Find where the given text appears and provide that cell's center as [X, Y] coordinate. 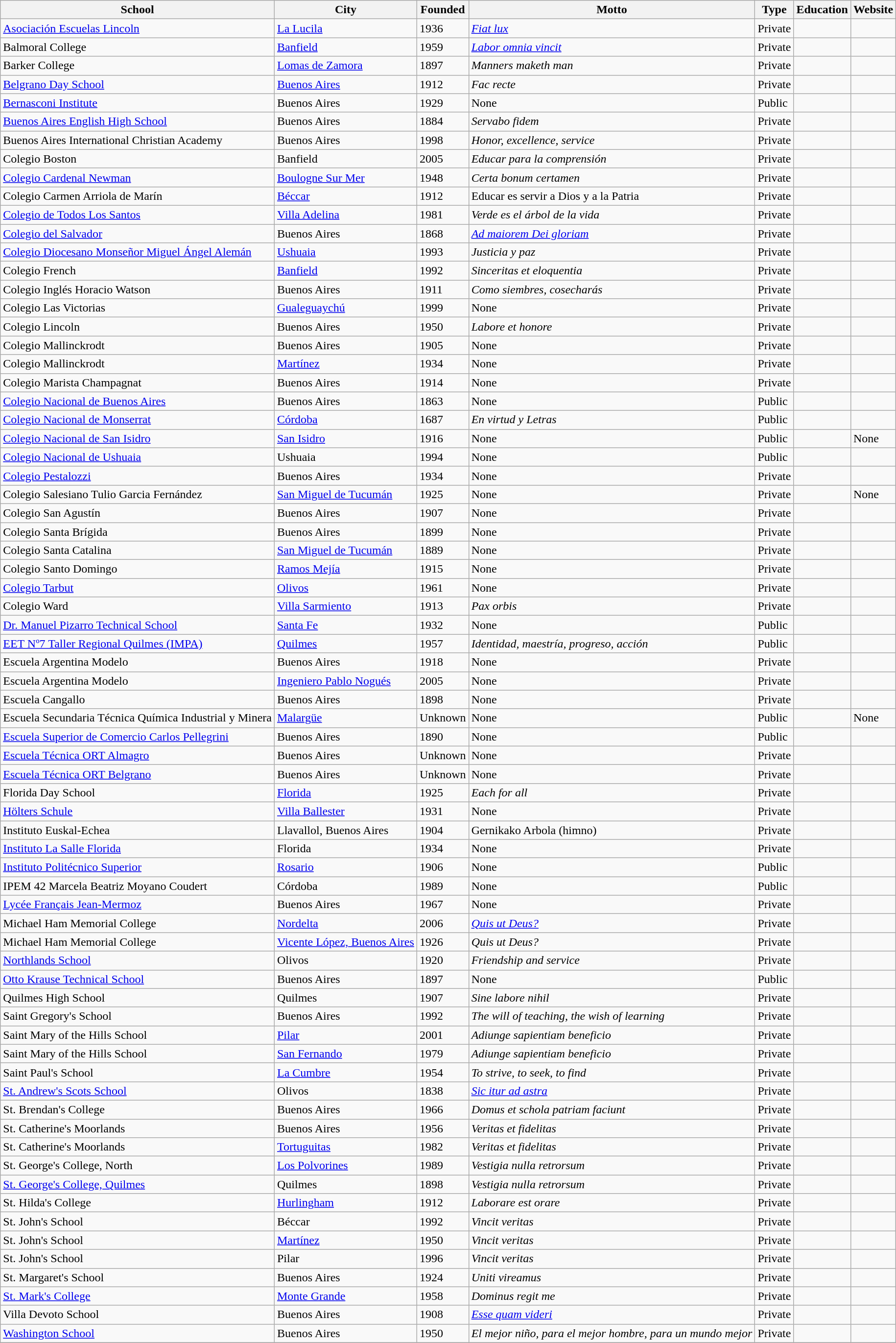
Instituto La Salle Florida [138, 849]
En virtud y Letras [612, 420]
1889 [443, 551]
EET Nº7 Taller Regional Quilmes (IMPA) [138, 644]
Escuela Técnica ORT Belgrano [138, 774]
Ad maiorem Dei gloriam [612, 234]
The will of teaching, the wish of learning [612, 1016]
El mejor niño, para el mejor hombre, para un mundo mejor [612, 1333]
St. George's College, Quilmes [138, 1184]
1926 [443, 942]
Llavallol, Buenos Aires [346, 830]
Hölters Schule [138, 811]
Colegio Santa Catalina [138, 551]
Colegio Cardenal Newman [138, 177]
1890 [443, 737]
Website [873, 10]
Colegio Lincoln [138, 327]
Colegio Santo Domingo [138, 569]
IPEM 42 Marcela Beatriz Moyano Coudert [138, 886]
1956 [443, 1128]
Quilmes High School [138, 998]
Esse quam videri [612, 1315]
Santa Fe [346, 625]
San Fernando [346, 1054]
1838 [443, 1091]
Escuela Técnica ORT Almagro [138, 755]
St. Hilda's College [138, 1203]
Vicente López, Buenos Aires [346, 942]
Villa Devoto School [138, 1315]
Colegio Diocesano Monseñor Miguel Ángel Alemán [138, 252]
1924 [443, 1277]
1967 [443, 905]
1936 [443, 28]
School [138, 10]
Educar es servir a Dios y a la Patria [612, 196]
Escuela Secundaria Técnica Química Industrial y Minera [138, 718]
Justicia y paz [612, 252]
1958 [443, 1296]
Ramos Mejía [346, 569]
1954 [443, 1072]
Colegio Nacional de Ushuaia [138, 457]
Colegio Marista Champagnat [138, 383]
Colegio Tarbut [138, 588]
Colegio Nacional de Monserrat [138, 420]
1982 [443, 1147]
La Cumbre [346, 1072]
Colegio Nacional de San Isidro [138, 438]
Certa bonum certamen [612, 177]
Los Polvorines [346, 1166]
1957 [443, 644]
1915 [443, 569]
Domus et schola patriam faciunt [612, 1109]
2006 [443, 923]
1905 [443, 345]
Villa Ballester [346, 811]
Identidad, maestría, progreso, acción [612, 644]
Type [775, 10]
Villa Sarmiento [346, 606]
St. Margaret's School [138, 1277]
Dr. Manuel Pizarro Technical School [138, 625]
Saint Paul's School [138, 1072]
San Isidro [346, 438]
Florida Day School [138, 792]
Founded [443, 10]
Boulogne Sur Mer [346, 177]
1920 [443, 960]
St. George's College, North [138, 1166]
1996 [443, 1259]
Dominus regit me [612, 1296]
Rosario [346, 867]
Escuela Cangallo [138, 699]
1959 [443, 47]
1948 [443, 177]
To strive, to seek, to find [612, 1072]
1961 [443, 588]
1994 [443, 457]
Fiat lux [612, 28]
Sine labore nihil [612, 998]
Sinceritas et eloquentia [612, 271]
Northlands School [138, 960]
1863 [443, 401]
Colegio Santa Brígida [138, 531]
Honor, excellence, service [612, 140]
1904 [443, 830]
1979 [443, 1054]
1981 [443, 215]
Gualeguaychú [346, 308]
1687 [443, 420]
Washington School [138, 1333]
1868 [443, 234]
Colegio Carmen Arriola de Marín [138, 196]
Instituto Euskal-Echea [138, 830]
La Lucila [346, 28]
Each for all [612, 792]
Labore et honore [612, 327]
Colegio Ward [138, 606]
Asociación Escuelas Lincoln [138, 28]
Colegio del Salvador [138, 234]
Monte Grande [346, 1296]
1931 [443, 811]
Manners maketh man [612, 66]
Verde es el árbol de la vida [612, 215]
1993 [443, 252]
Lycée Français Jean-Mermoz [138, 905]
Colegio Pestalozzi [138, 476]
Como siembres, cosecharás [612, 289]
Colegio Salesiano Tulio Garcia Fernández [138, 494]
Villa Adelina [346, 215]
Gernikako Arbola (himno) [612, 830]
Motto [612, 10]
Colegio de Todos Los Santos [138, 215]
1998 [443, 140]
St. Andrew's Scots School [138, 1091]
1913 [443, 606]
1911 [443, 289]
2001 [443, 1035]
St. Brendan's College [138, 1109]
Colegio Inglés Horacio Watson [138, 289]
Colegio Nacional de Buenos Aires [138, 401]
1906 [443, 867]
Colegio French [138, 271]
Bernasconi Institute [138, 103]
Educar para la comprensión [612, 159]
City [346, 10]
Hurlingham [346, 1203]
1916 [443, 438]
Otto Krause Technical School [138, 979]
1914 [443, 383]
Nordelta [346, 923]
St. Mark's College [138, 1296]
1929 [443, 103]
1884 [443, 121]
Friendship and service [612, 960]
Belgrano Day School [138, 84]
Instituto Politécnico Superior [138, 867]
Uniti vireamus [612, 1277]
Lomas de Zamora [346, 66]
Malargüe [346, 718]
Escuela Superior de Comercio Carlos Pellegrini [138, 737]
Tortuguitas [346, 1147]
Ingeniero Pablo Nogués [346, 681]
1908 [443, 1315]
Buenos Aires English High School [138, 121]
Servabo fidem [612, 121]
1932 [443, 625]
Barker College [138, 66]
Buenos Aires International Christian Academy [138, 140]
Education [822, 10]
Colegio Boston [138, 159]
Fac recte [612, 84]
Pax orbis [612, 606]
Balmoral College [138, 47]
Colegio San Agustín [138, 513]
1999 [443, 308]
1966 [443, 1109]
Colegio Las Victorias [138, 308]
Labor omnia vincit [612, 47]
Laborare est orare [612, 1203]
1899 [443, 531]
Sic itur ad astra [612, 1091]
Saint Gregory's School [138, 1016]
1918 [443, 662]
